Capture the cell that displays the provided text and extract its (x, y) central coordinate. 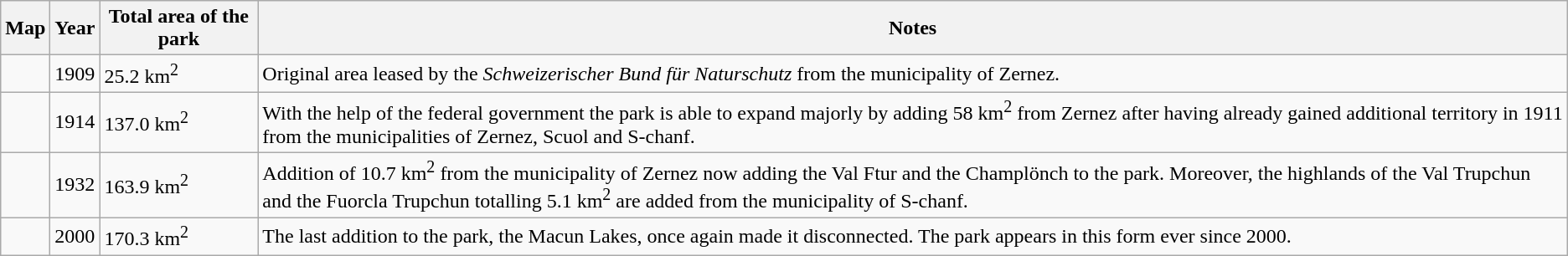
Map (25, 28)
Notes (913, 28)
Original area leased by the Schweizerischer Bund für Naturschutz from the municipality of Zernez. (913, 74)
137.0 km2 (179, 122)
Total area of the park (179, 28)
Year (75, 28)
2000 (75, 236)
1909 (75, 74)
1914 (75, 122)
163.9 km2 (179, 185)
The last addition to the park, the Macun Lakes, once again made it disconnected. The park appears in this form ever since 2000. (913, 236)
170.3 km2 (179, 236)
1932 (75, 185)
25.2 km2 (179, 74)
